Pinpoint the cell where the given text exists, returning its [X, Y] midpoint coordinate. 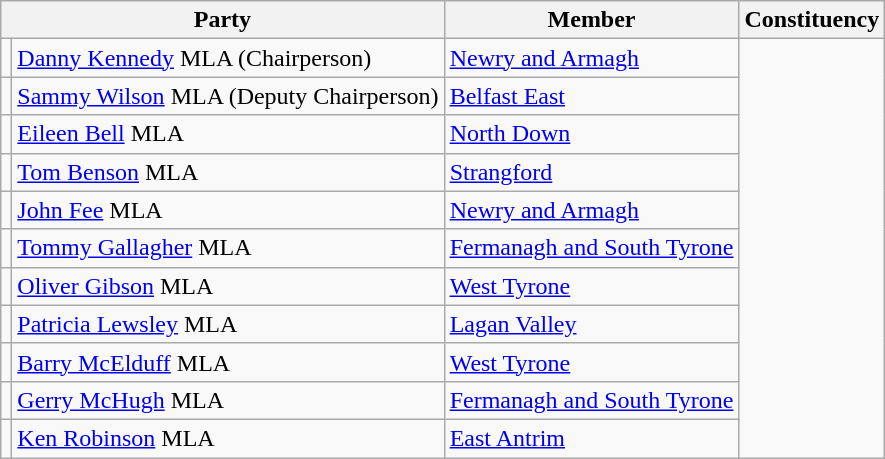
Tommy Gallagher MLA [228, 248]
Member [592, 20]
Ken Robinson MLA [228, 438]
Strangford [592, 172]
Gerry McHugh MLA [228, 400]
John Fee MLA [228, 210]
Barry McElduff MLA [228, 362]
Patricia Lewsley MLA [228, 324]
East Antrim [592, 438]
Oliver Gibson MLA [228, 286]
Tom Benson MLA [228, 172]
Sammy Wilson MLA (Deputy Chairperson) [228, 96]
Lagan Valley [592, 324]
Danny Kennedy MLA (Chairperson) [228, 58]
Eileen Bell MLA [228, 134]
Party [222, 20]
Constituency [812, 20]
North Down [592, 134]
Belfast East [592, 96]
